Locate the cell with the specified text and output its (X, Y) center coordinate. 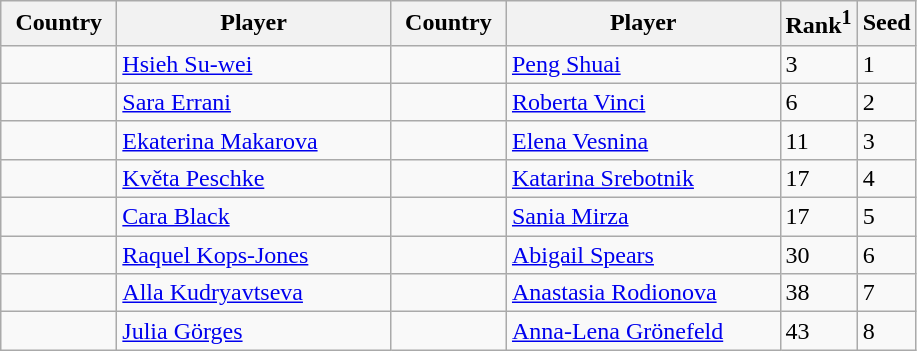
Katarina Srebotnik (643, 178)
Seed (886, 24)
38 (818, 293)
5 (886, 217)
1 (886, 64)
Sara Errani (254, 102)
43 (818, 331)
Alla Kudryavtseva (254, 293)
7 (886, 293)
Hsieh Su-wei (254, 64)
4 (886, 178)
30 (818, 255)
Roberta Vinci (643, 102)
Julia Görges (254, 331)
8 (886, 331)
Peng Shuai (643, 64)
Cara Black (254, 217)
Ekaterina Makarova (254, 140)
Rank1 (818, 24)
Anna-Lena Grönefeld (643, 331)
Květa Peschke (254, 178)
Raquel Kops-Jones (254, 255)
Elena Vesnina (643, 140)
Abigail Spears (643, 255)
Anastasia Rodionova (643, 293)
11 (818, 140)
Sania Mirza (643, 217)
2 (886, 102)
